For the text-containing cell, return its midpoint in [X, Y] coordinate format. 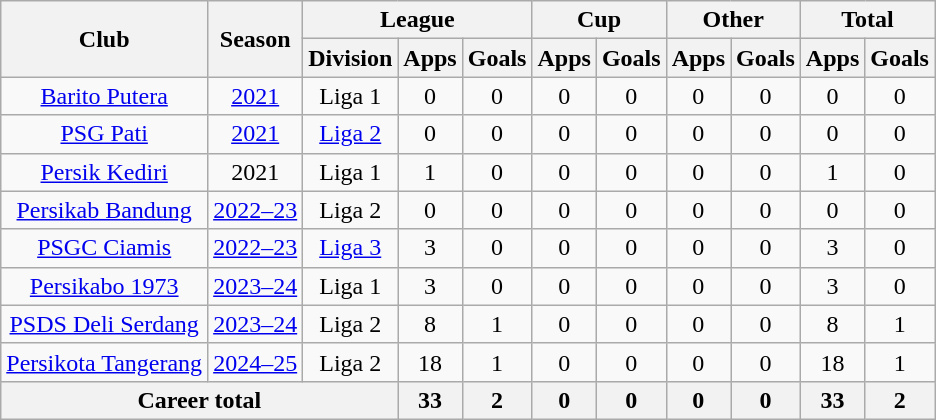
Division [350, 58]
Club [104, 39]
Total [867, 20]
Barito Putera [104, 96]
Liga 3 [350, 248]
PSDS Deli Serdang [104, 324]
Persik Kediri [104, 172]
PSGC Ciamis [104, 248]
Career total [200, 400]
2024–25 [256, 362]
Other [733, 20]
PSG Pati [104, 134]
Cup [599, 20]
Persikab Bandung [104, 210]
Season [256, 39]
Persikabo 1973 [104, 286]
Persikota Tangerang [104, 362]
League [418, 20]
